Determine the [X, Y] coordinate at the center of the cell enclosing the given text.  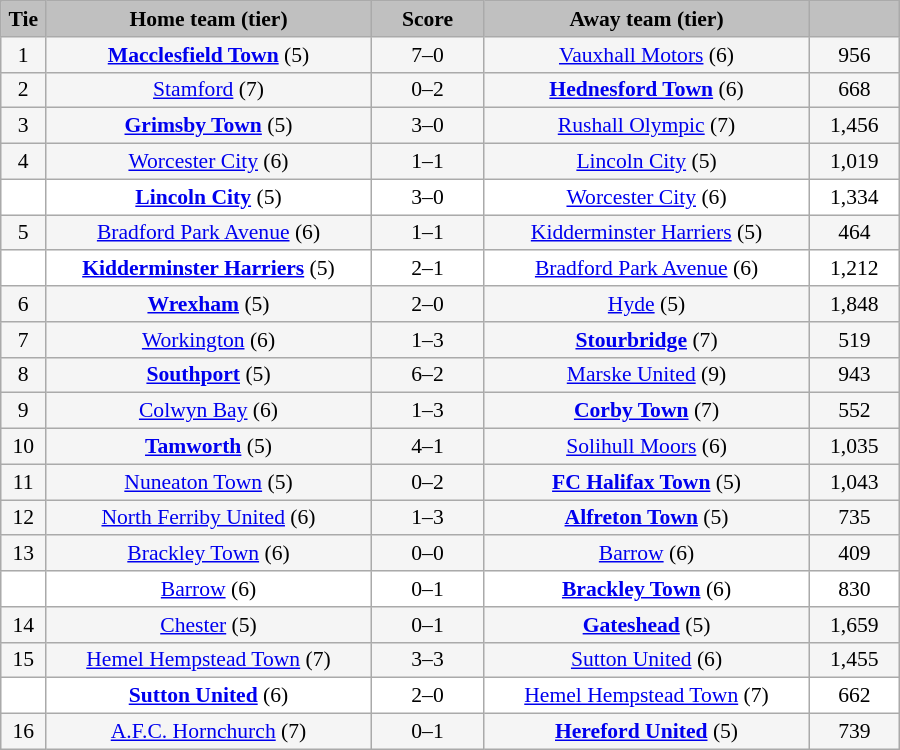
Hednesford Town (6) [647, 90]
1,212 [854, 269]
1,043 [854, 482]
10 [24, 447]
409 [854, 554]
1,456 [854, 126]
735 [854, 518]
552 [854, 411]
14 [24, 625]
Macclesfield Town (5) [209, 55]
15 [24, 660]
1,848 [854, 304]
Rushall Olympic (7) [647, 126]
Score [427, 19]
Wrexham (5) [209, 304]
Workington (6) [209, 340]
9 [24, 411]
943 [854, 375]
1 [24, 55]
Colwyn Bay (6) [209, 411]
739 [854, 732]
6 [24, 304]
Grimsby Town (5) [209, 126]
1,455 [854, 660]
3 [24, 126]
Tamworth (5) [209, 447]
12 [24, 518]
956 [854, 55]
Southport (5) [209, 375]
0–0 [427, 554]
Hereford United (5) [647, 732]
Away team (tier) [647, 19]
Vauxhall Motors (6) [647, 55]
FC Halifax Town (5) [647, 482]
Nuneaton Town (5) [209, 482]
1,019 [854, 162]
Home team (tier) [209, 19]
Alfreton Town (5) [647, 518]
Stourbridge (7) [647, 340]
2 [24, 90]
5 [24, 233]
16 [24, 732]
Hyde (5) [647, 304]
11 [24, 482]
Chester (5) [209, 625]
7 [24, 340]
8 [24, 375]
A.F.C. Hornchurch (7) [209, 732]
830 [854, 589]
1,035 [854, 447]
13 [24, 554]
662 [854, 696]
2–1 [427, 269]
668 [854, 90]
1,659 [854, 625]
Marske United (9) [647, 375]
Tie [24, 19]
7–0 [427, 55]
3–3 [427, 660]
Corby Town (7) [647, 411]
4–1 [427, 447]
Stamford (7) [209, 90]
464 [854, 233]
Solihull Moors (6) [647, 447]
1,334 [854, 197]
6–2 [427, 375]
4 [24, 162]
North Ferriby United (6) [209, 518]
519 [854, 340]
Gateshead (5) [647, 625]
